Output the (x, y) coordinate of the center of the cell containing the given text.  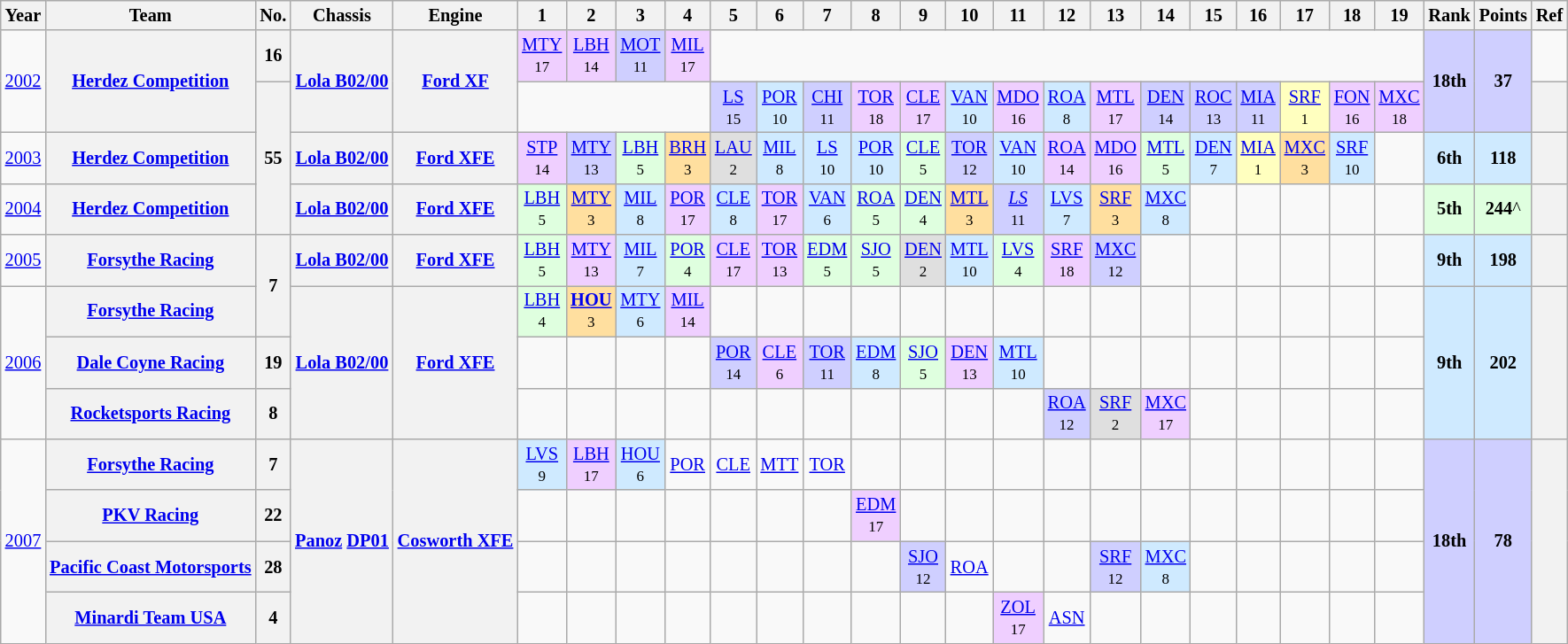
ROA12 (1067, 414)
SRF2 (1114, 414)
Rank (1449, 15)
DEN13 (969, 362)
CLE5 (923, 158)
EDM8 (875, 362)
ROC13 (1214, 107)
DEN4 (923, 209)
LVS7 (1067, 209)
2004 (23, 209)
TOR11 (827, 362)
17 (1305, 15)
POR (687, 464)
LBH14 (591, 56)
MXC18 (1399, 107)
EDM17 (875, 516)
TOR17 (780, 209)
Rocketsports Racing (151, 414)
LS10 (827, 158)
MTT (780, 464)
5th (1449, 209)
2002 (23, 81)
37 (1503, 81)
CLE (734, 464)
12 (1067, 15)
MTL5 (1166, 158)
MTL17 (1114, 107)
CLE6 (780, 362)
ROA14 (1067, 158)
DEN7 (1214, 158)
LVS9 (542, 464)
Year (23, 15)
2003 (23, 158)
MXC17 (1166, 414)
LS15 (734, 107)
Ford XF (455, 81)
MXC3 (1305, 158)
MIL7 (640, 260)
SRF18 (1067, 260)
1 (542, 15)
14 (1166, 15)
SJO12 (923, 567)
118 (1503, 158)
5 (734, 15)
BRH3 (687, 158)
STP14 (542, 158)
PKV Racing (151, 516)
ZOL17 (1017, 617)
MOT11 (640, 56)
SRF1 (1305, 107)
2007 (23, 540)
28 (273, 567)
Panoz DP01 (342, 540)
Team (151, 15)
VAN6 (827, 209)
2005 (23, 260)
202 (1503, 361)
LBH4 (542, 311)
13 (1114, 15)
MIA1 (1258, 158)
6 (780, 15)
10 (969, 15)
Points (1503, 15)
ROA8 (1067, 107)
POR4 (687, 260)
MIA11 (1258, 107)
Cosworth XFE (455, 540)
CHI11 (827, 107)
No. (273, 15)
SRF10 (1352, 158)
22 (273, 516)
EDM5 (827, 260)
LBH17 (591, 464)
ASN (1067, 617)
2 (591, 15)
MIL17 (687, 56)
DEN14 (1166, 107)
LS11 (1017, 209)
MTY3 (591, 209)
78 (1503, 540)
TOR12 (969, 158)
Minardi Team USA (151, 617)
SRF12 (1114, 567)
HOU3 (591, 311)
18 (1352, 15)
Pacific Coast Motorsports (151, 567)
Engine (455, 15)
2006 (23, 361)
POR17 (687, 209)
ROA (969, 567)
6th (1449, 158)
9 (923, 15)
11 (1017, 15)
MIL14 (687, 311)
55 (273, 158)
LVS4 (1017, 260)
Dale Coyne Racing (151, 362)
HOU6 (640, 464)
SRF3 (1114, 209)
Ref (1549, 15)
TOR (827, 464)
MTY17 (542, 56)
15 (1214, 15)
Chassis (342, 15)
POR14 (734, 362)
244^ (1503, 209)
MTY6 (640, 311)
MTL3 (969, 209)
TOR13 (780, 260)
MXC12 (1114, 260)
CLE8 (734, 209)
198 (1503, 260)
ROA5 (875, 209)
LAU2 (734, 158)
DEN2 (923, 260)
3 (640, 15)
FON16 (1352, 107)
TOR18 (875, 107)
